For the text-containing cell, return its midpoint in [X, Y] coordinate format. 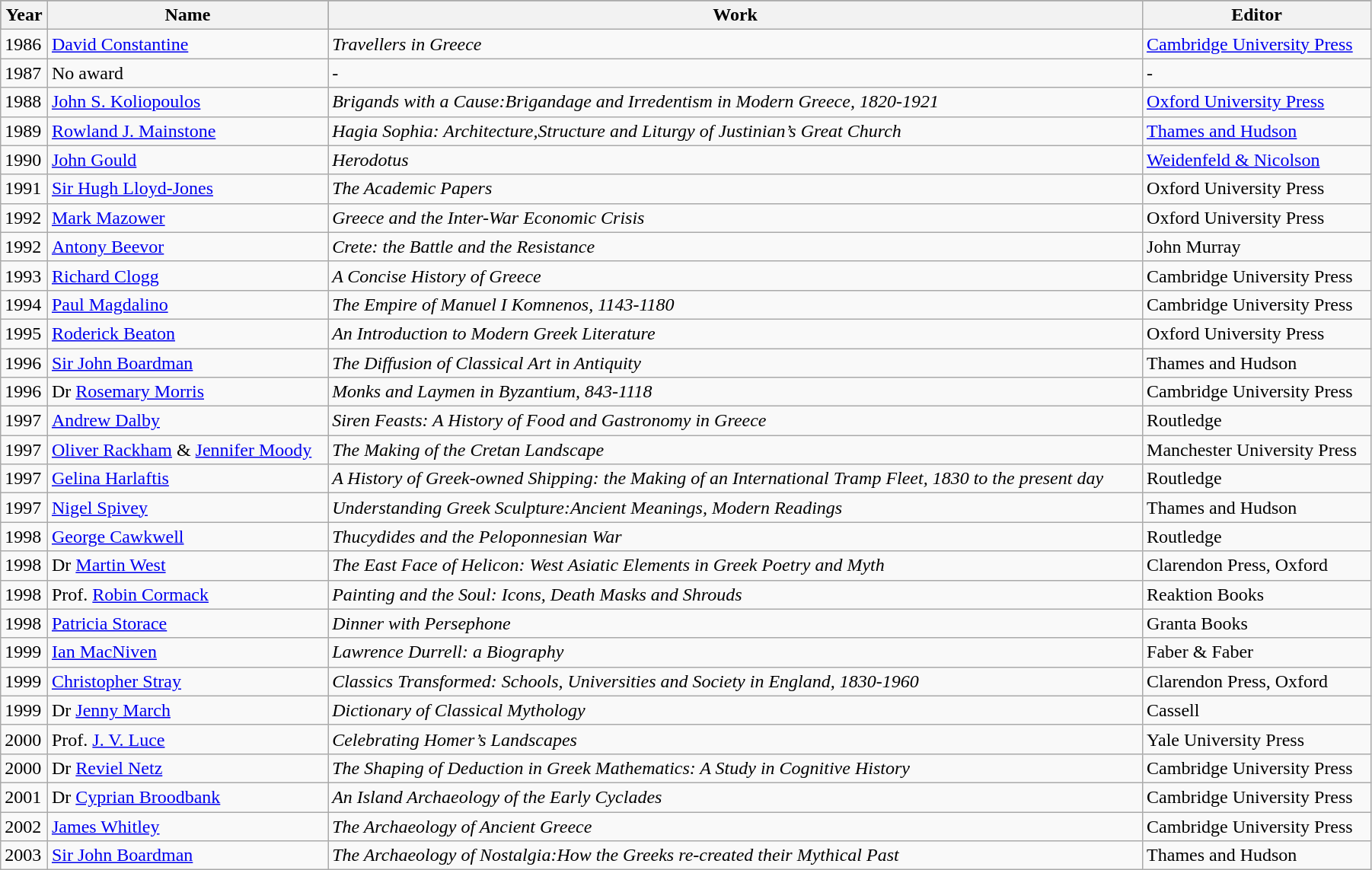
Monks and Laymen in Byzantium, 843-1118 [735, 392]
Richard Clogg [187, 276]
Yale University Press [1257, 739]
The Empire of Manuel I Komnenos, 1143-1180 [735, 304]
The Making of the Cretan Landscape [735, 450]
The Diffusion of Classical Art in Antiquity [735, 363]
Travellers in Greece [735, 44]
James Whitley [187, 826]
Dinner with Persephone [735, 623]
Nigel Spivey [187, 508]
Dr Jenny March [187, 710]
The Academic Papers [735, 189]
Work [735, 15]
No award [187, 73]
Name [187, 15]
Dr Reviel Netz [187, 768]
Crete: the Battle and the Resistance [735, 247]
John Gould [187, 160]
Andrew Dalby [187, 421]
The Archaeology of Ancient Greece [735, 826]
1988 [24, 102]
Herodotus [735, 160]
Manchester University Press [1257, 450]
1986 [24, 44]
Dr Cyprian Broodbank [187, 797]
An Island Archaeology of the Early Cyclades [735, 797]
Year [24, 15]
An Introduction to Modern Greek Literature [735, 333]
Classics Transformed: Schools, Universities and Society in England, 1830-1960 [735, 681]
Sir Hugh Lloyd-Jones [187, 189]
The Archaeology of Nostalgia:How the Greeks re-created their Mythical Past [735, 856]
Dr Rosemary Morris [187, 392]
Oliver Rackham & Jennifer Moody [187, 450]
Mark Mazower [187, 218]
Christopher Stray [187, 681]
The Shaping of Deduction in Greek Mathematics: A Study in Cognitive History [735, 768]
Hagia Sophia: Architecture,Structure and Liturgy of Justinian’s Great Church [735, 131]
Editor [1257, 15]
Understanding Greek Sculpture:Ancient Meanings, Modern Readings [735, 508]
1994 [24, 304]
Lawrence Durrell: a Biography [735, 652]
Gelina Harlaftis [187, 479]
Siren Feasts: A History of Food and Gastronomy in Greece [735, 421]
A History of Greek-owned Shipping: the Making of an International Tramp Fleet, 1830 to the present day [735, 479]
John S. Koliopoulos [187, 102]
1991 [24, 189]
Greece and the Inter-War Economic Crisis [735, 218]
1989 [24, 131]
David Constantine [187, 44]
Ian MacNiven [187, 652]
Weidenfeld & Nicolson [1257, 160]
1993 [24, 276]
2003 [24, 856]
Dictionary of Classical Mythology [735, 710]
2002 [24, 826]
1990 [24, 160]
Cassell [1257, 710]
Brigands with a Cause:Brigandage and Irredentism in Modern Greece, 1820-1921 [735, 102]
Antony Beevor [187, 247]
Reaktion Books [1257, 594]
Roderick Beaton [187, 333]
Granta Books [1257, 623]
Rowland J. Mainstone [187, 131]
Thucydides and the Peloponnesian War [735, 537]
1995 [24, 333]
Patricia Storace [187, 623]
Prof. J. V. Luce [187, 739]
Dr Martin West [187, 566]
1987 [24, 73]
John Murray [1257, 247]
Paul Magdalino [187, 304]
George Cawkwell [187, 537]
Painting and the Soul: Icons, Death Masks and Shrouds [735, 594]
A Concise History of Greece [735, 276]
Prof. Robin Cormack [187, 594]
Faber & Faber [1257, 652]
The East Face of Helicon: West Asiatic Elements in Greek Poetry and Myth [735, 566]
Celebrating Homer’s Landscapes [735, 739]
2001 [24, 797]
